Scan for the cell matching the given text and deliver its (x, y) coordinate at center. 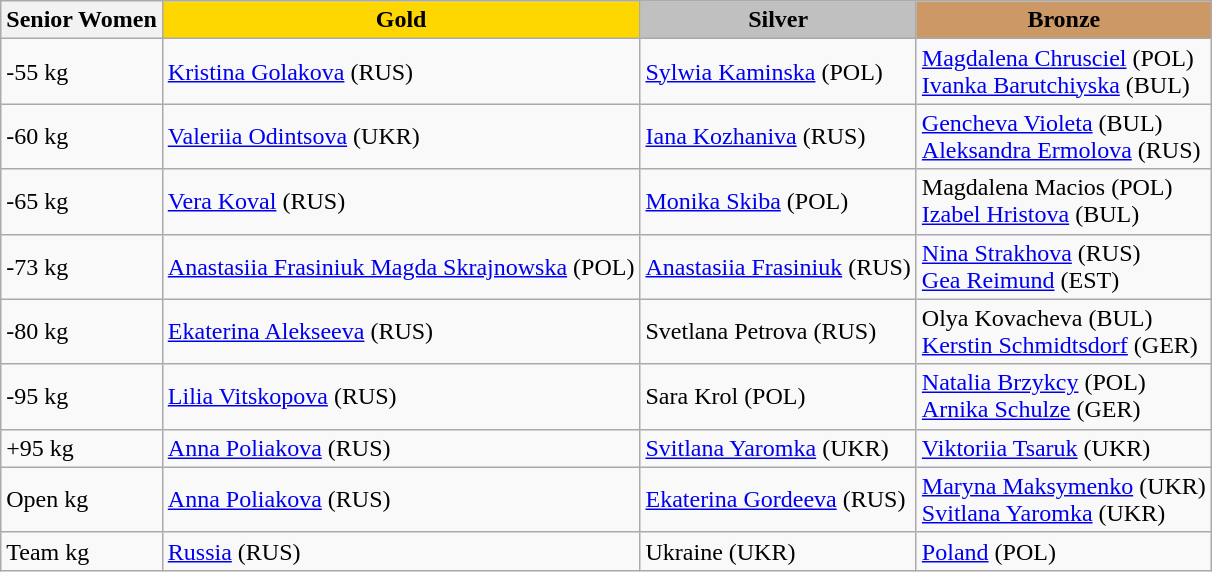
Valeriia Odintsova (UKR) (401, 136)
-80 kg (82, 332)
-95 kg (82, 396)
Poland (POL) (1064, 551)
Ekaterina Gordeeva (RUS) (778, 500)
Maryna Maksymenko (UKR) Svitlana Yaromka (UKR) (1064, 500)
Bronze (1064, 20)
Open kg (82, 500)
Magdalena Chrusciel (POL) Ivanka Barutchiyska (BUL) (1064, 72)
Gencheva Violeta (BUL) Aleksandra Ermolova (RUS) (1064, 136)
-60 kg (82, 136)
Svetlana Petrova (RUS) (778, 332)
Natalia Brzykcy (POL) Arnika Schulze (GER) (1064, 396)
Russia (RUS) (401, 551)
Olya Kovacheva (BUL) Kerstin Schmidtsdorf (GER) (1064, 332)
Vera Koval (RUS) (401, 202)
Viktoriia Tsaruk (UKR) (1064, 448)
Ekaterina Alekseeva (RUS) (401, 332)
Anastasiia Frasiniuk Magda Skrajnowska (POL) (401, 266)
Ukraine (UKR) (778, 551)
Team kg (82, 551)
Magdalena Macios (POL) Izabel Hristova (BUL) (1064, 202)
-55 kg (82, 72)
-65 kg (82, 202)
Nina Strakhova (RUS) Gea Reimund (EST) (1064, 266)
Anastasiia Frasiniuk (RUS) (778, 266)
Iana Kozhaniva (RUS) (778, 136)
-73 kg (82, 266)
Kristina Golakova (RUS) (401, 72)
Lilia Vitskopova (RUS) (401, 396)
Sara Krol (POL) (778, 396)
Gold (401, 20)
Senior Women (82, 20)
Silver (778, 20)
Monika Skiba (POL) (778, 202)
Svitlana Yaromka (UKR) (778, 448)
Sylwia Kaminska (POL) (778, 72)
+95 kg (82, 448)
